Pinpoint the cell where the given text exists, returning its (X, Y) midpoint coordinate. 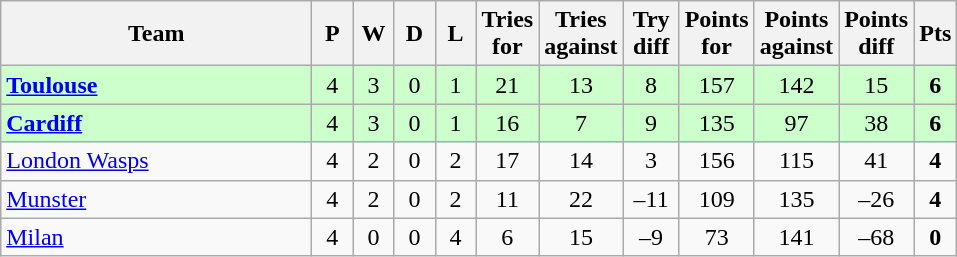
142 (796, 85)
11 (508, 199)
–68 (876, 237)
Cardiff (156, 123)
Milan (156, 237)
109 (716, 199)
–11 (651, 199)
Tries against (581, 34)
D (414, 34)
38 (876, 123)
Team (156, 34)
16 (508, 123)
Points for (716, 34)
13 (581, 85)
73 (716, 237)
97 (796, 123)
Points against (796, 34)
W (374, 34)
Tries for (508, 34)
157 (716, 85)
14 (581, 161)
London Wasps (156, 161)
41 (876, 161)
–26 (876, 199)
P (332, 34)
Pts (936, 34)
L (456, 34)
Munster (156, 199)
8 (651, 85)
156 (716, 161)
9 (651, 123)
7 (581, 123)
21 (508, 85)
17 (508, 161)
Try diff (651, 34)
Toulouse (156, 85)
141 (796, 237)
115 (796, 161)
22 (581, 199)
–9 (651, 237)
Points diff (876, 34)
